For the text-containing cell, return its midpoint in (x, y) coordinate format. 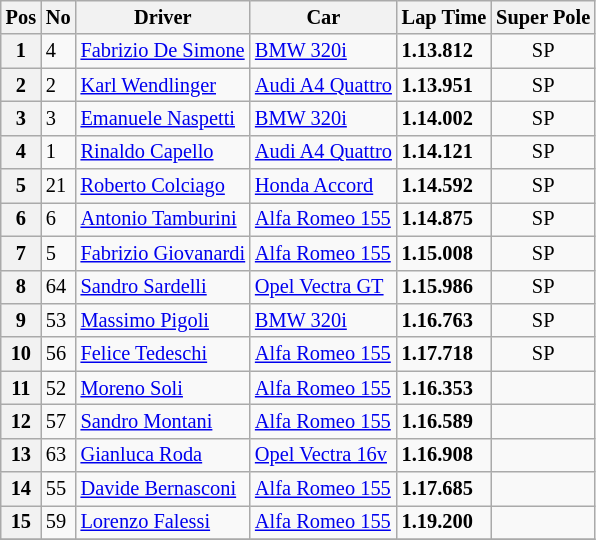
63 (58, 455)
15 (21, 522)
9 (21, 320)
Driver (163, 17)
Felice Tedeschi (163, 354)
Lorenzo Falessi (163, 522)
Emanuele Naspetti (163, 118)
1.13.951 (444, 85)
Lap Time (444, 17)
1.15.008 (444, 253)
Antonio Tamburini (163, 219)
1.13.812 (444, 51)
13 (21, 455)
Honda Accord (324, 186)
Davide Bernasconi (163, 489)
1.14.002 (444, 118)
Rinaldo Capello (163, 152)
12 (21, 421)
Super Pole (543, 17)
56 (58, 354)
Opel Vectra GT (324, 287)
No (58, 17)
55 (58, 489)
Gianluca Roda (163, 455)
10 (21, 354)
1.14.875 (444, 219)
64 (58, 287)
Roberto Colciago (163, 186)
1.15.986 (444, 287)
8 (21, 287)
Massimo Pigoli (163, 320)
Car (324, 17)
Opel Vectra 16v (324, 455)
14 (21, 489)
1.16.353 (444, 388)
Sandro Sardelli (163, 287)
1.17.718 (444, 354)
1.19.200 (444, 522)
52 (58, 388)
57 (58, 421)
Fabrizio De Simone (163, 51)
Pos (21, 17)
Karl Wendlinger (163, 85)
Fabrizio Giovanardi (163, 253)
53 (58, 320)
Moreno Soli (163, 388)
Sandro Montani (163, 421)
1.16.908 (444, 455)
59 (58, 522)
11 (21, 388)
1.16.589 (444, 421)
1.17.685 (444, 489)
1.14.592 (444, 186)
7 (21, 253)
1.16.763 (444, 320)
1.14.121 (444, 152)
21 (58, 186)
